From the cell containing the given text, extract its center point as [X, Y] coordinate. 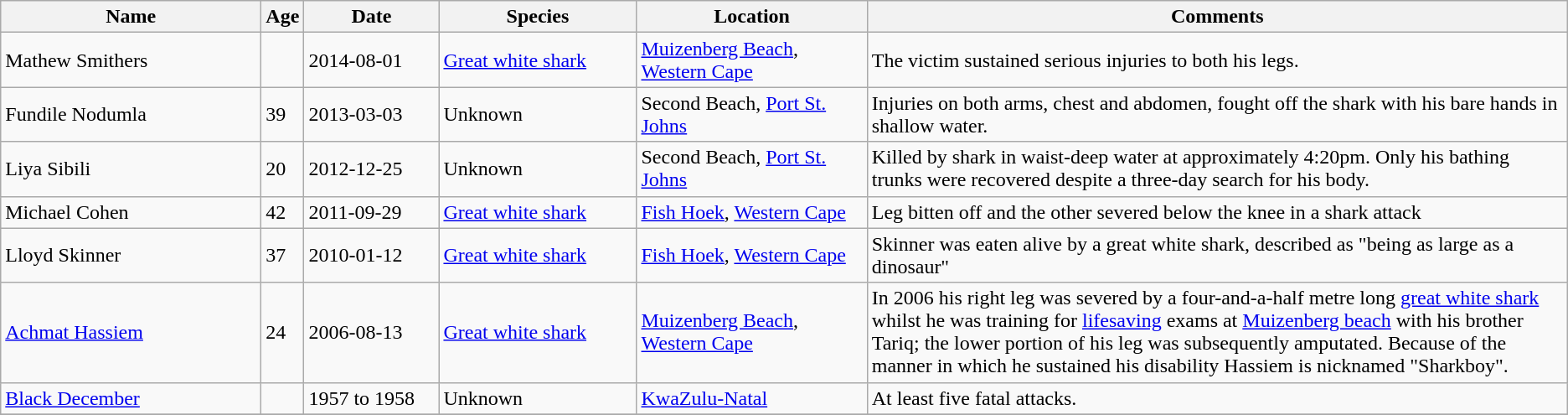
Lloyd Skinner [131, 255]
Comments [1217, 17]
Species [538, 17]
Achmat Hassiem [131, 332]
Date [372, 17]
Fundile Nodumla [131, 114]
Skinner was eaten alive by a great white shark, described as "being as large as a dinosaur" [1217, 255]
Injuries on both arms, chest and abdomen, fought off the shark with his bare hands in shallow water. [1217, 114]
Name [131, 17]
Killed by shark in waist-deep water at approximately 4:20pm. Only his bathing trunks were recovered despite a three-day search for his body. [1217, 169]
At least five fatal attacks. [1217, 398]
2010-01-12 [372, 255]
Mathew Smithers [131, 60]
2013-03-03 [372, 114]
Age [283, 17]
37 [283, 255]
The victim sustained serious injuries to both his legs. [1217, 60]
2014-08-01 [372, 60]
20 [283, 169]
Black December [131, 398]
Location [752, 17]
Leg bitten off and the other severed below the knee in a shark attack [1217, 212]
42 [283, 212]
KwaZulu-Natal [752, 398]
24 [283, 332]
2012-12-25 [372, 169]
39 [283, 114]
Liya Sibili [131, 169]
2011-09-29 [372, 212]
1957 to 1958 [372, 398]
2006-08-13 [372, 332]
Michael Cohen [131, 212]
